Determine the [x, y] coordinate at the center of the cell enclosing the given text.  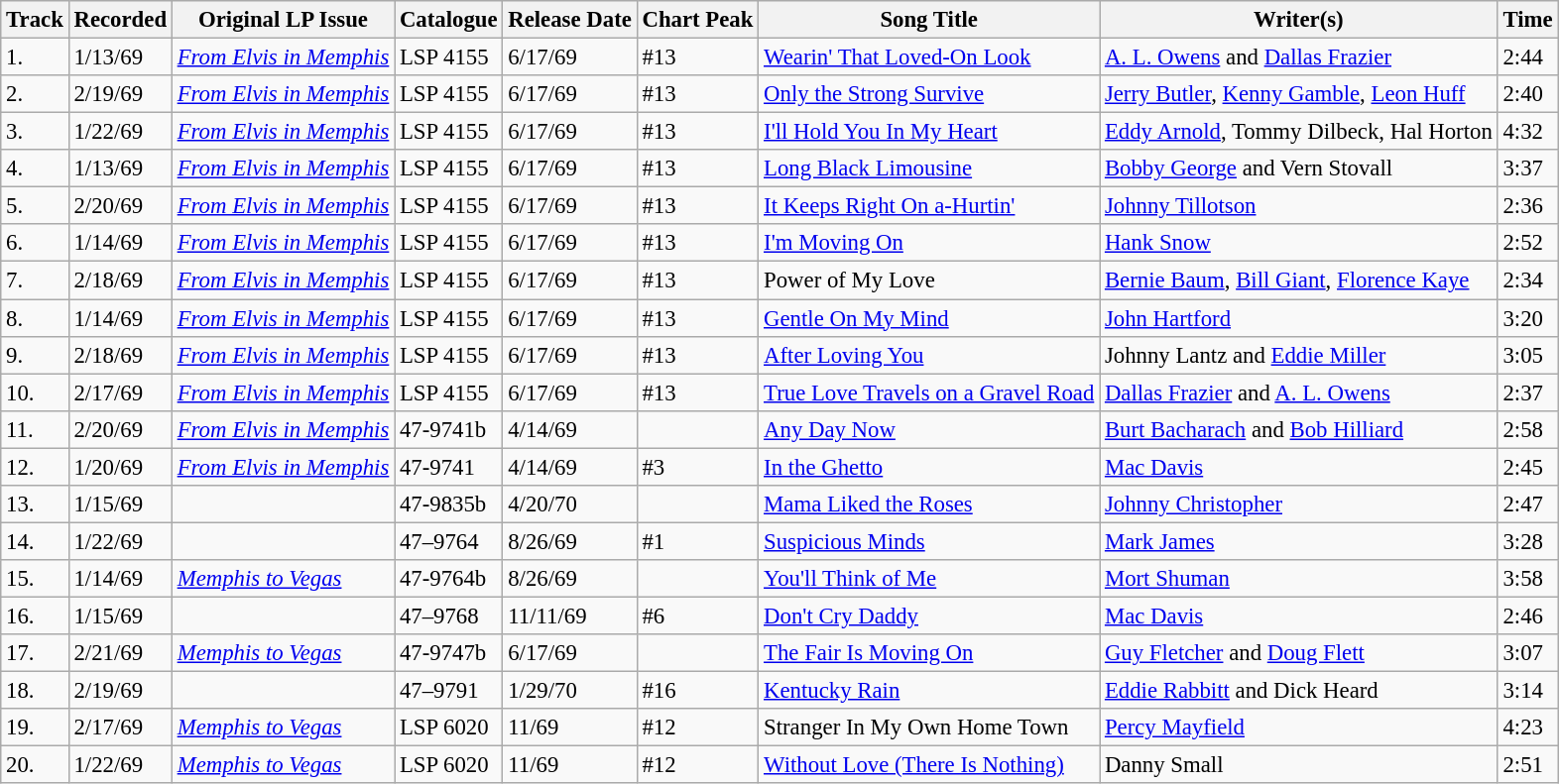
8. [35, 318]
Danny Small [1299, 765]
After Loving You [929, 355]
Chart Peak [698, 20]
Time [1527, 20]
2:36 [1527, 206]
47-9741b [448, 429]
2:52 [1527, 243]
Mark James [1299, 541]
3:58 [1527, 579]
#3 [698, 467]
2/21/69 [120, 653]
Bernie Baum, Bill Giant, Florence Kaye [1299, 280]
2:44 [1527, 57]
Gentle On My Mind [929, 318]
3:05 [1527, 355]
2:40 [1527, 94]
Eddy Arnold, Tommy Dilbeck, Hal Horton [1299, 132]
Bobby George and Vern Stovall [1299, 168]
Eddie Rabbitt and Dick Heard [1299, 691]
18. [35, 691]
Without Love (There Is Nothing) [929, 765]
True Love Travels on a Gravel Road [929, 392]
Dallas Frazier and A. L. Owens [1299, 392]
4/20/70 [569, 504]
Only the Strong Survive [929, 94]
16. [35, 616]
3:07 [1527, 653]
3:14 [1527, 691]
2:45 [1527, 467]
Power of My Love [929, 280]
7. [35, 280]
10. [35, 392]
#6 [698, 616]
17. [35, 653]
20. [35, 765]
4:32 [1527, 132]
2:46 [1527, 616]
3:20 [1527, 318]
3:28 [1527, 541]
Wearin' That Loved-On Look [929, 57]
John Hartford [1299, 318]
47–9764 [448, 541]
13. [35, 504]
2:37 [1527, 392]
Recorded [120, 20]
2:51 [1527, 765]
Don't Cry Daddy [929, 616]
47–9768 [448, 616]
Any Day Now [929, 429]
1/29/70 [569, 691]
Guy Fletcher and Doug Flett [1299, 653]
Johnny Lantz and Eddie Miller [1299, 355]
Long Black Limousine [929, 168]
I'll Hold You In My Heart [929, 132]
5. [35, 206]
2:34 [1527, 280]
11/11/69 [569, 616]
19. [35, 728]
Johnny Christopher [1299, 504]
Mort Shuman [1299, 579]
Johnny Tillotson [1299, 206]
A. L. Owens and Dallas Frazier [1299, 57]
The Fair Is Moving On [929, 653]
You'll Think of Me [929, 579]
#16 [698, 691]
Hank Snow [1299, 243]
Catalogue [448, 20]
Mama Liked the Roses [929, 504]
47-9747b [448, 653]
15. [35, 579]
9. [35, 355]
2:47 [1527, 504]
Jerry Butler, Kenny Gamble, Leon Huff [1299, 94]
In the Ghetto [929, 467]
I'm Moving On [929, 243]
4. [35, 168]
4:23 [1527, 728]
2:58 [1527, 429]
Writer(s) [1299, 20]
Stranger In My Own Home Town [929, 728]
Suspicious Minds [929, 541]
1. [35, 57]
47-9835b [448, 504]
Track [35, 20]
Percy Mayfield [1299, 728]
1/20/69 [120, 467]
3:37 [1527, 168]
3. [35, 132]
2. [35, 94]
It Keeps Right On a-Hurtin' [929, 206]
47-9741 [448, 467]
#1 [698, 541]
11. [35, 429]
Kentucky Rain [929, 691]
Original LP Issue [283, 20]
6. [35, 243]
14. [35, 541]
47–9791 [448, 691]
Burt Bacharach and Bob Hilliard [1299, 429]
47-9764b [448, 579]
12. [35, 467]
Release Date [569, 20]
Song Title [929, 20]
